Detect which cell encompasses the target text, then output its [X, Y] center coordinate. 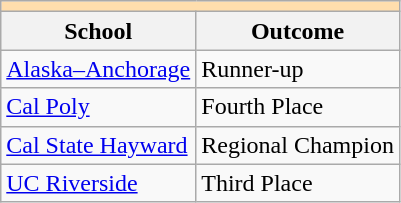
School [98, 31]
Outcome [298, 31]
Third Place [298, 183]
Runner-up [298, 69]
Regional Champion [298, 145]
Fourth Place [298, 107]
UC Riverside [98, 183]
Cal Poly [98, 107]
Alaska–Anchorage [98, 69]
Cal State Hayward [98, 145]
